Search for the cell housing the specified text and yield its [X, Y] center coordinate. 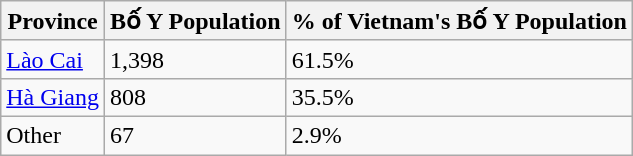
35.5% [459, 97]
Hà Giang [53, 97]
67 [195, 135]
2.9% [459, 135]
808 [195, 97]
1,398 [195, 59]
Bố Y Population [195, 21]
Lào Cai [53, 59]
Province [53, 21]
Other [53, 135]
% of Vietnam's Bố Y Population [459, 21]
61.5% [459, 59]
